Find where the given text appears and provide that cell's center as [X, Y] coordinate. 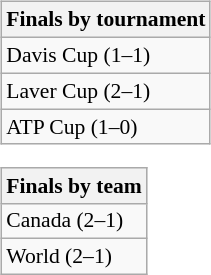
Finals by tournament [106, 20]
World (2–1) [74, 257]
ATP Cup (1–0) [106, 127]
Canada (2–1) [74, 221]
Davis Cup (1–1) [106, 55]
Finals by team [74, 185]
Laver Cup (2–1) [106, 91]
